Output the [x, y] coordinate of the center of the cell containing the given text.  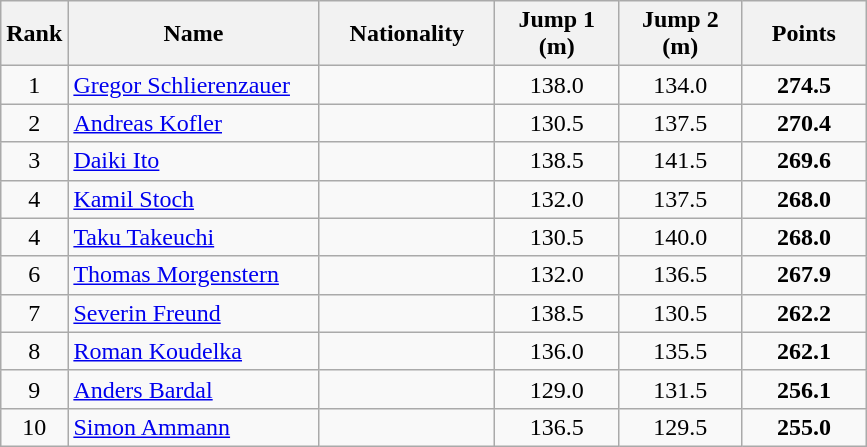
136.0 [557, 351]
Nationality [407, 34]
Name [194, 34]
3 [34, 161]
7 [34, 313]
129.5 [681, 427]
2 [34, 123]
1 [34, 85]
Taku Takeuchi [194, 237]
6 [34, 275]
Jump 1 (m) [557, 34]
131.5 [681, 389]
Points [804, 34]
Anders Bardal [194, 389]
262.2 [804, 313]
269.6 [804, 161]
Thomas Morgenstern [194, 275]
274.5 [804, 85]
Andreas Kofler [194, 123]
Simon Ammann [194, 427]
267.9 [804, 275]
8 [34, 351]
140.0 [681, 237]
255.0 [804, 427]
262.1 [804, 351]
256.1 [804, 389]
9 [34, 389]
141.5 [681, 161]
Kamil Stoch [194, 199]
10 [34, 427]
Roman Koudelka [194, 351]
135.5 [681, 351]
Jump 2 (m) [681, 34]
Rank [34, 34]
Gregor Schlierenzauer [194, 85]
138.0 [557, 85]
134.0 [681, 85]
129.0 [557, 389]
Daiki Ito [194, 161]
Severin Freund [194, 313]
270.4 [804, 123]
